Return the [X, Y] coordinate for the center point of the cell that contains the specified text.  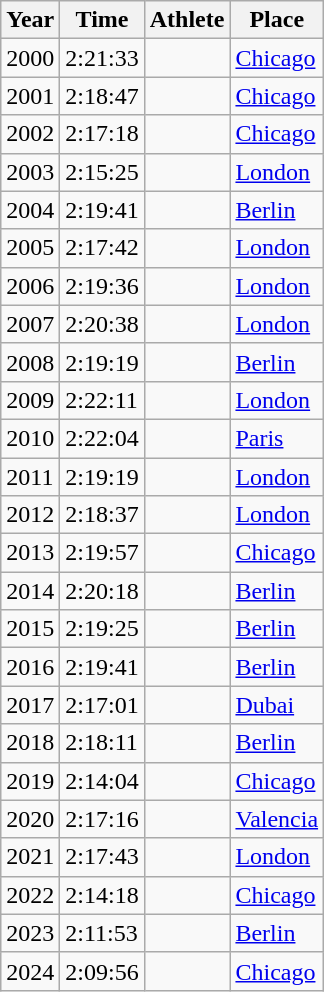
2016 [30, 667]
2015 [30, 629]
2:11:53 [102, 933]
Dubai [277, 705]
2008 [30, 362]
2013 [30, 553]
Year [30, 20]
2005 [30, 248]
2007 [30, 324]
Place [277, 20]
2020 [30, 819]
2017 [30, 705]
2:17:01 [102, 705]
2:20:38 [102, 324]
2:19:57 [102, 553]
2006 [30, 286]
2022 [30, 895]
Paris [277, 438]
2:19:36 [102, 286]
2004 [30, 210]
2001 [30, 96]
2:15:25 [102, 172]
2023 [30, 933]
2:14:04 [102, 781]
2:20:18 [102, 591]
Valencia [277, 819]
2003 [30, 172]
2:19:25 [102, 629]
2021 [30, 857]
2:18:37 [102, 515]
2:18:47 [102, 96]
2002 [30, 134]
2:22:04 [102, 438]
2024 [30, 971]
Athlete [187, 20]
2018 [30, 743]
2:22:11 [102, 400]
2:18:11 [102, 743]
2:14:18 [102, 895]
2:17:43 [102, 857]
2009 [30, 400]
2:17:16 [102, 819]
2:17:42 [102, 248]
2014 [30, 591]
2000 [30, 58]
2:21:33 [102, 58]
2010 [30, 438]
2019 [30, 781]
2012 [30, 515]
2011 [30, 477]
2:09:56 [102, 971]
2:17:18 [102, 134]
Time [102, 20]
